Search for the cell housing the specified text and yield its [x, y] center coordinate. 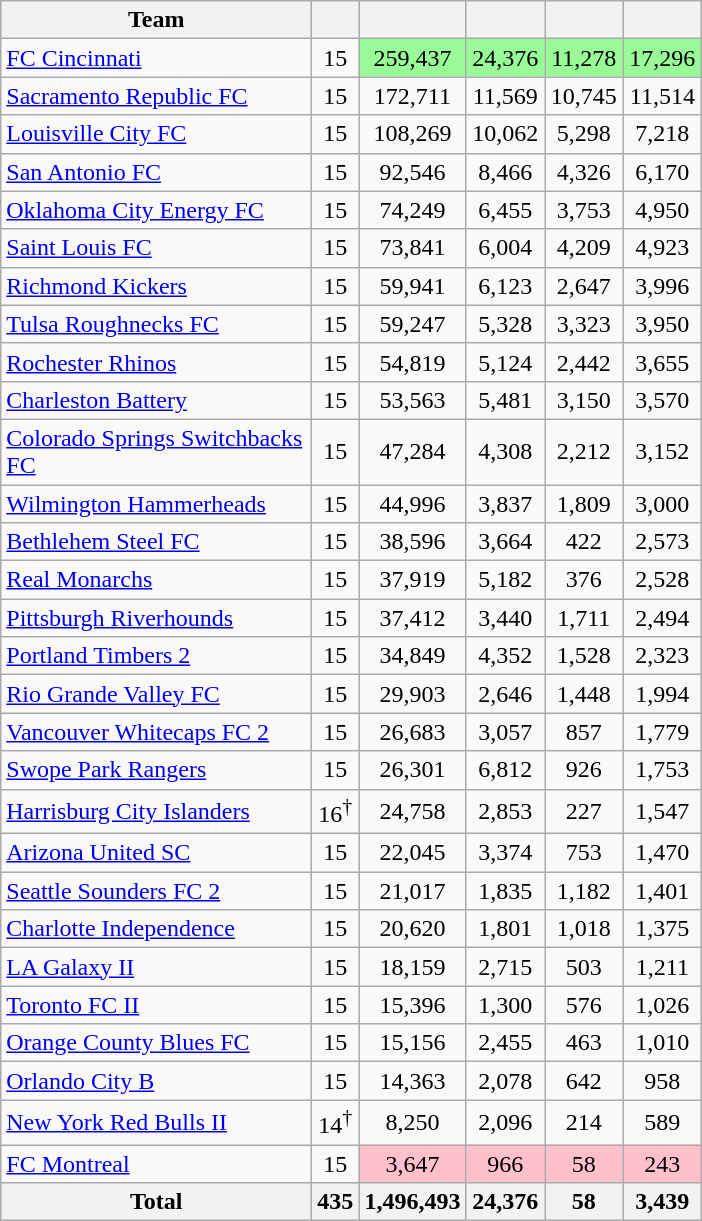
29,903 [412, 694]
47,284 [412, 452]
11,514 [662, 96]
463 [584, 1043]
8,250 [412, 1122]
6,812 [506, 770]
Pittsburgh Riverhounds [156, 618]
Swope Park Rangers [156, 770]
576 [584, 1005]
2,442 [584, 362]
3,996 [662, 286]
74,249 [412, 210]
73,841 [412, 248]
5,328 [506, 324]
Real Monarchs [156, 580]
22,045 [412, 853]
Wilmington Hammerheads [156, 503]
2,647 [584, 286]
1,496,493 [412, 1202]
24,758 [412, 812]
1,211 [662, 967]
5,298 [584, 134]
1,300 [506, 1005]
11,278 [584, 58]
3,647 [412, 1164]
2,078 [506, 1081]
857 [584, 732]
6,170 [662, 172]
38,596 [412, 542]
1,401 [662, 891]
3,837 [506, 503]
26,683 [412, 732]
2,494 [662, 618]
2,715 [506, 967]
Sacramento Republic FC [156, 96]
Toronto FC II [156, 1005]
3,150 [584, 400]
3,439 [662, 1202]
26,301 [412, 770]
5,124 [506, 362]
1,026 [662, 1005]
34,849 [412, 656]
753 [584, 853]
14† [336, 1122]
1,182 [584, 891]
2,323 [662, 656]
5,481 [506, 400]
Total [156, 1202]
259,437 [412, 58]
16† [336, 812]
San Antonio FC [156, 172]
Harrisburg City Islanders [156, 812]
44,996 [412, 503]
Richmond Kickers [156, 286]
Orange County Blues FC [156, 1043]
4,308 [506, 452]
Louisville City FC [156, 134]
1,809 [584, 503]
1,835 [506, 891]
92,546 [412, 172]
20,620 [412, 929]
FC Montreal [156, 1164]
10,745 [584, 96]
3,753 [584, 210]
5,182 [506, 580]
3,950 [662, 324]
Orlando City B [156, 1081]
4,950 [662, 210]
Charleston Battery [156, 400]
37,919 [412, 580]
14,363 [412, 1081]
Portland Timbers 2 [156, 656]
2,212 [584, 452]
1,547 [662, 812]
Seattle Sounders FC 2 [156, 891]
3,664 [506, 542]
2,646 [506, 694]
21,017 [412, 891]
Colorado Springs Switchbacks FC [156, 452]
Oklahoma City Energy FC [156, 210]
642 [584, 1081]
2,573 [662, 542]
3,570 [662, 400]
1,018 [584, 929]
54,819 [412, 362]
1,994 [662, 694]
3,000 [662, 503]
4,209 [584, 248]
172,711 [412, 96]
1,448 [584, 694]
376 [584, 580]
2,455 [506, 1043]
3,152 [662, 452]
15,396 [412, 1005]
227 [584, 812]
4,352 [506, 656]
53,563 [412, 400]
17,296 [662, 58]
1,470 [662, 853]
422 [584, 542]
3,655 [662, 362]
589 [662, 1122]
7,218 [662, 134]
37,412 [412, 618]
Bethlehem Steel FC [156, 542]
1,801 [506, 929]
3,057 [506, 732]
3,440 [506, 618]
Arizona United SC [156, 853]
958 [662, 1081]
Rochester Rhinos [156, 362]
Tulsa Roughnecks FC [156, 324]
Saint Louis FC [156, 248]
503 [584, 967]
966 [506, 1164]
New York Red Bulls II [156, 1122]
926 [584, 770]
2,096 [506, 1122]
15,156 [412, 1043]
1,779 [662, 732]
Team [156, 20]
6,455 [506, 210]
3,374 [506, 853]
6,123 [506, 286]
243 [662, 1164]
1,753 [662, 770]
108,269 [412, 134]
10,062 [506, 134]
59,247 [412, 324]
2,528 [662, 580]
Vancouver Whitecaps FC 2 [156, 732]
Charlotte Independence [156, 929]
2,853 [506, 812]
1,528 [584, 656]
4,326 [584, 172]
8,466 [506, 172]
1,711 [584, 618]
214 [584, 1122]
11,569 [506, 96]
1,375 [662, 929]
6,004 [506, 248]
4,923 [662, 248]
FC Cincinnati [156, 58]
59,941 [412, 286]
435 [336, 1202]
Rio Grande Valley FC [156, 694]
18,159 [412, 967]
3,323 [584, 324]
LA Galaxy II [156, 967]
1,010 [662, 1043]
